Detect which cell encompasses the target text, then output its [X, Y] center coordinate. 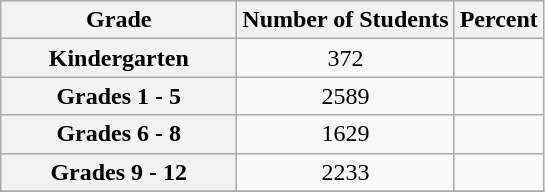
372 [346, 58]
Grades 6 - 8 [119, 134]
1629 [346, 134]
Kindergarten [119, 58]
2233 [346, 172]
Grades 1 - 5 [119, 96]
Grade [119, 20]
Percent [498, 20]
Grades 9 - 12 [119, 172]
2589 [346, 96]
Number of Students [346, 20]
